Detect which cell encompasses the target text, then output its (X, Y) center coordinate. 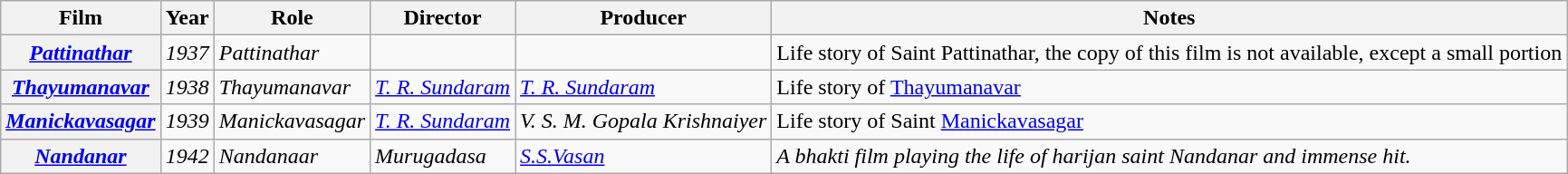
1942 (187, 156)
Role (292, 18)
V. S. M. Gopala Krishnaiyer (643, 121)
Nandanaar (292, 156)
S.S.Vasan (643, 156)
Life story of Thayumanavar (1169, 87)
1938 (187, 87)
Year (187, 18)
Nandanar (81, 156)
Life story of Saint Pattinathar, the copy of this film is not available, except a small portion (1169, 53)
Producer (643, 18)
Notes (1169, 18)
Murugadasa (443, 156)
Film (81, 18)
1937 (187, 53)
Life story of Saint Manickavasagar (1169, 121)
A bhakti film playing the life of harijan saint Nandanar and immense hit. (1169, 156)
Director (443, 18)
1939 (187, 121)
